Identify which cell holds the provided text, then report its (X, Y) central coordinate. 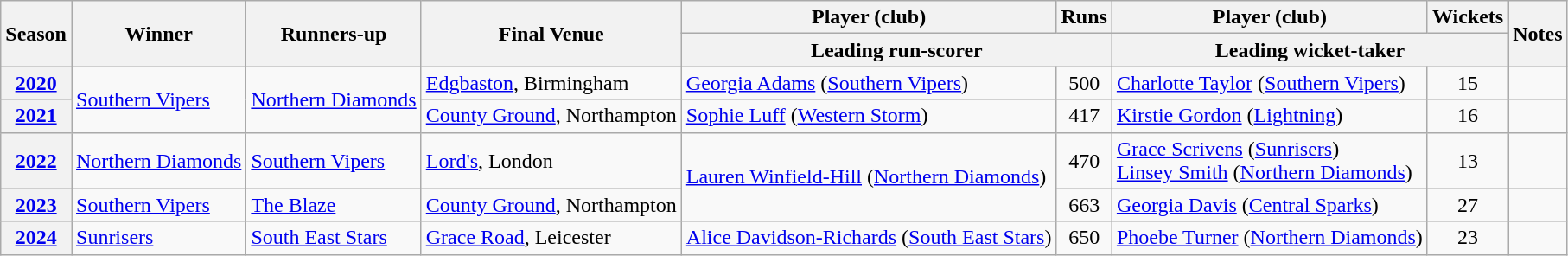
Final Venue (551, 34)
Georgia Davis (Central Sparks) (1269, 205)
2022 (36, 161)
Phoebe Turner (Northern Diamonds) (1269, 238)
The Blaze (334, 205)
South East Stars (334, 238)
Notes (1538, 34)
Charlotte Taylor (Southern Vipers) (1269, 83)
650 (1084, 238)
Runners-up (334, 34)
2020 (36, 83)
Season (36, 34)
Lord's, London (551, 161)
15 (1468, 83)
2021 (36, 116)
2023 (36, 205)
Leading wicket-taker (1310, 50)
Leading run-scorer (896, 50)
Wickets (1468, 17)
16 (1468, 116)
Lauren Winfield-Hill (Northern Diamonds) (869, 176)
13 (1468, 161)
470 (1084, 161)
Runs (1084, 17)
663 (1084, 205)
Alice Davidson-Richards (South East Stars) (869, 238)
Georgia Adams (Southern Vipers) (869, 83)
23 (1468, 238)
Sophie Luff (Western Storm) (869, 116)
500 (1084, 83)
Edgbaston, Birmingham (551, 83)
Winner (158, 34)
Kirstie Gordon (Lightning) (1269, 116)
Grace Road, Leicester (551, 238)
417 (1084, 116)
2024 (36, 238)
Grace Scrivens (Sunrisers) Linsey Smith (Northern Diamonds) (1269, 161)
27 (1468, 205)
Sunrisers (158, 238)
